For the text-containing cell, return its midpoint in (X, Y) coordinate format. 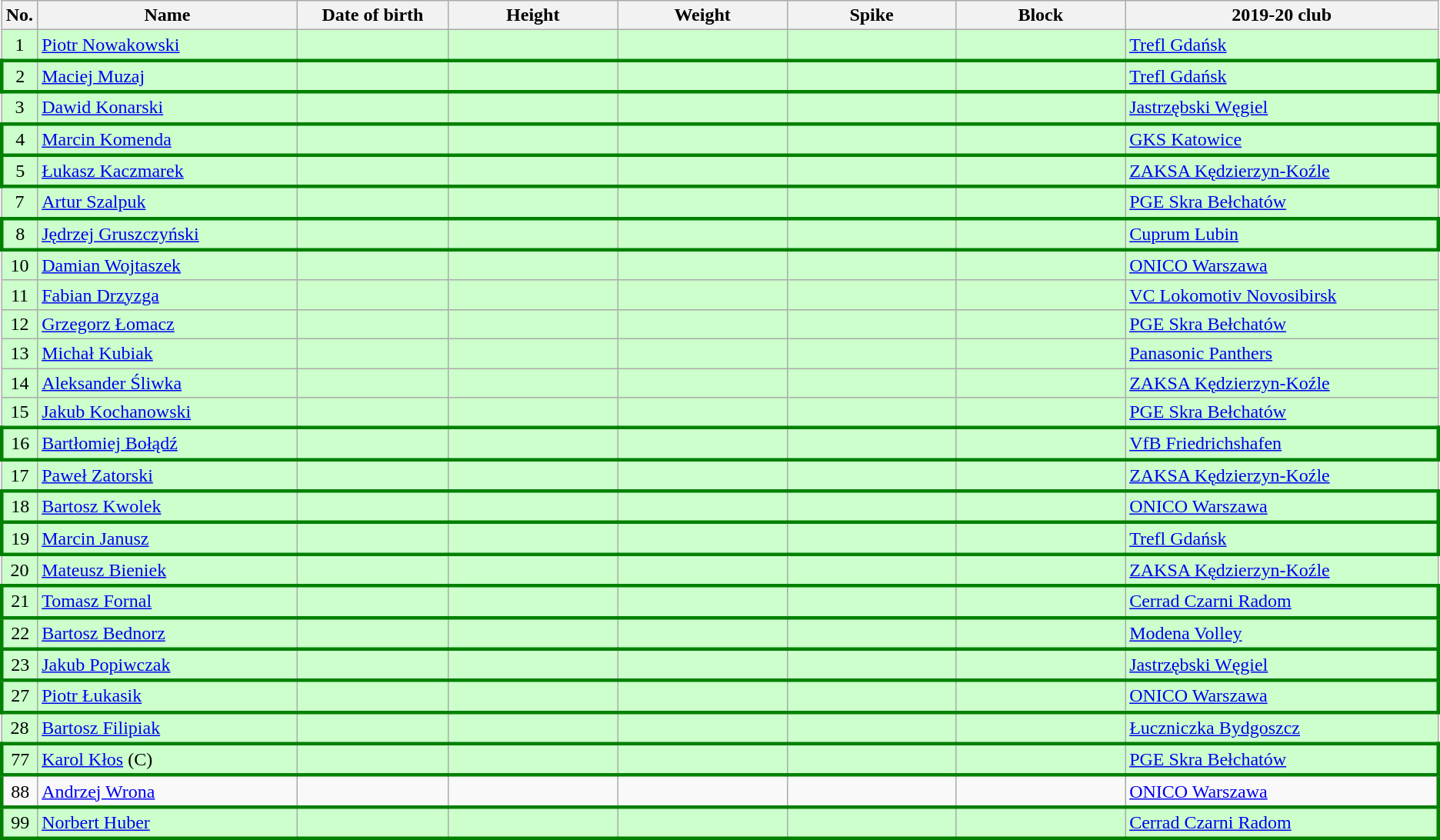
27 (19, 697)
1 (19, 45)
19 (19, 538)
17 (19, 475)
7 (19, 203)
23 (19, 665)
Marcin Janusz (168, 538)
Marcin Komenda (168, 138)
Weight (702, 15)
16 (19, 443)
Artur Szalpuk (168, 203)
Andrzej Wrona (168, 791)
Mateusz Bieniek (168, 569)
5 (19, 171)
Łuczniczka Bydgoszcz (1282, 728)
Bartosz Filipiak (168, 728)
Jakub Kochanowski (168, 413)
No. (19, 15)
88 (19, 791)
11 (19, 295)
18 (19, 506)
Modena Volley (1282, 632)
Norbert Huber (168, 823)
22 (19, 632)
Name (168, 15)
Tomasz Fornal (168, 602)
Damian Wojtaszek (168, 265)
Panasonic Panthers (1282, 353)
8 (19, 234)
Bartosz Bednorz (168, 632)
VC Lokomotiv Novosibirsk (1282, 295)
Dawid Konarski (168, 108)
Grzegorz Łomacz (168, 324)
Michał Kubiak (168, 353)
13 (19, 353)
Date of birth (372, 15)
28 (19, 728)
Aleksander Śliwka (168, 382)
Fabian Drzyzga (168, 295)
2019-20 club (1282, 15)
Maciej Muzaj (168, 75)
Height (533, 15)
Bartosz Kwolek (168, 506)
Bartłomiej Bołądź (168, 443)
Karol Kłos (C) (168, 760)
14 (19, 382)
21 (19, 602)
Paweł Zatorski (168, 475)
3 (19, 108)
Spike (872, 15)
VfB Friedrichshafen (1282, 443)
GKS Katowice (1282, 138)
77 (19, 760)
12 (19, 324)
99 (19, 823)
2 (19, 75)
Jędrzej Gruszczyński (168, 234)
20 (19, 569)
4 (19, 138)
10 (19, 265)
Cuprum Lubin (1282, 234)
Piotr Nowakowski (168, 45)
15 (19, 413)
Łukasz Kaczmarek (168, 171)
Block (1041, 15)
Piotr Łukasik (168, 697)
Jakub Popiwczak (168, 665)
